Detect which cell encompasses the target text, then output its [x, y] center coordinate. 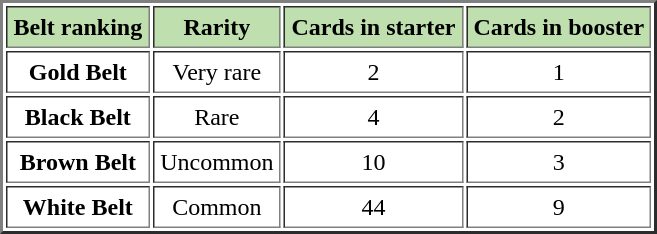
Belt ranking [78, 27]
4 [374, 117]
Uncommon [217, 162]
Rare [217, 117]
Very rare [217, 72]
Gold Belt [78, 72]
Common [217, 207]
Black Belt [78, 117]
1 [559, 72]
9 [559, 207]
10 [374, 162]
Cards in booster [559, 27]
44 [374, 207]
3 [559, 162]
Rarity [217, 27]
White Belt [78, 207]
Cards in starter [374, 27]
Brown Belt [78, 162]
